Return the (X, Y) coordinate for the center point of the cell that contains the specified text.  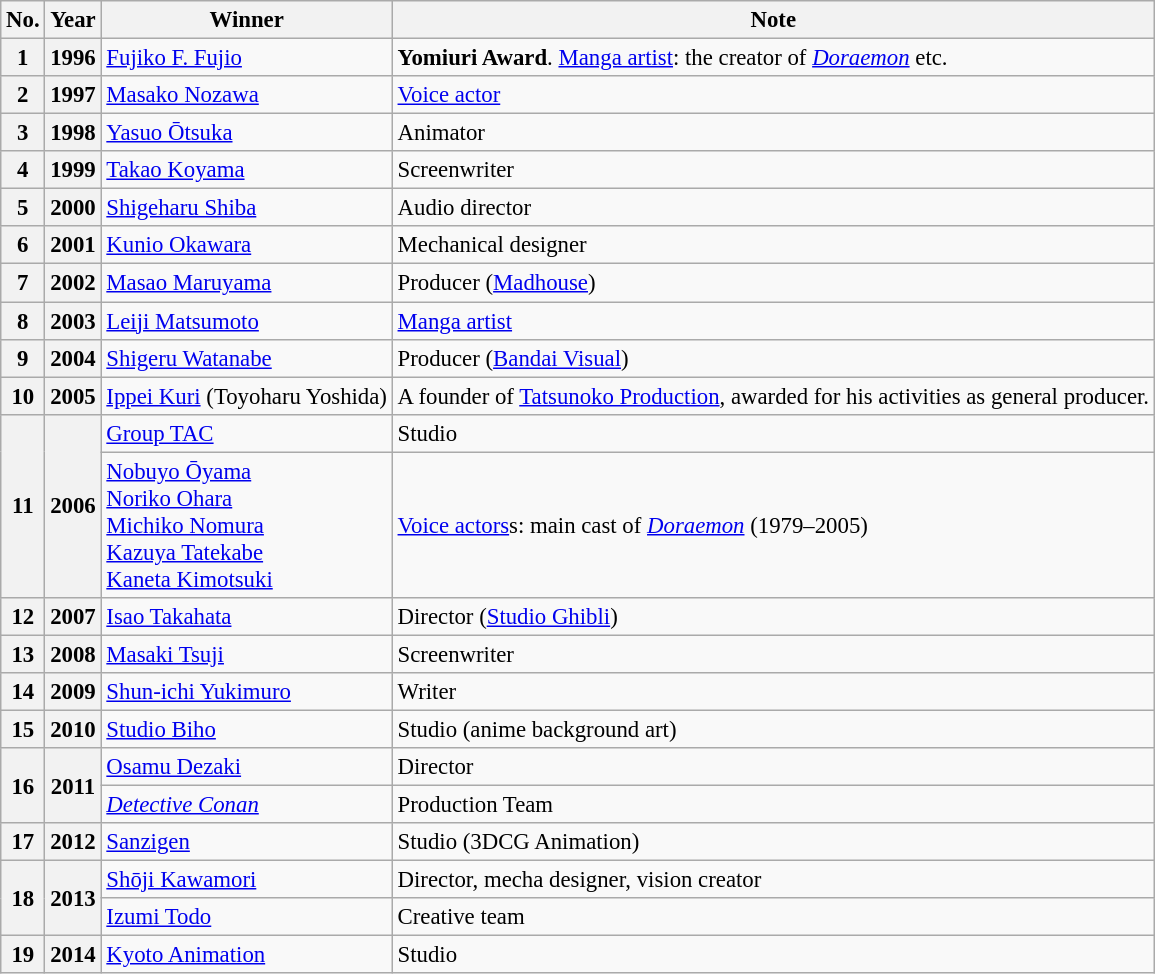
Voice actorss: main cast of Doraemon (1979–2005) (773, 525)
4 (23, 170)
Izumi Todo (246, 917)
10 (23, 396)
11 (23, 506)
2003 (73, 321)
A founder of Tatsunoko Production, awarded for his activities as general producer. (773, 396)
Shōji Kawamori (246, 880)
2002 (73, 283)
2011 (73, 786)
2005 (73, 396)
3 (23, 133)
Shigeharu Shiba (246, 208)
Ippei Kuri (Toyoharu Yoshida) (246, 396)
Writer (773, 692)
9 (23, 358)
Studio (anime background art) (773, 729)
Winner (246, 20)
1 (23, 58)
Manga artist (773, 321)
14 (23, 692)
Director (Studio Ghibli) (773, 617)
Yasuo Ōtsuka (246, 133)
Masako Nozawa (246, 95)
Detective Conan (246, 805)
Producer (Bandai Visual) (773, 358)
Voice actor (773, 95)
1997 (73, 95)
1996 (73, 58)
18 (23, 898)
Shun-ichi Yukimuro (246, 692)
6 (23, 245)
1998 (73, 133)
7 (23, 283)
19 (23, 955)
Osamu Dezaki (246, 767)
Creative team (773, 917)
Audio director (773, 208)
Studio (3DCG Animation) (773, 842)
Director (773, 767)
Producer (Madhouse) (773, 283)
Sanzigen (246, 842)
2000 (73, 208)
2 (23, 95)
Fujiko F. Fujio (246, 58)
Group TAC (246, 433)
1999 (73, 170)
Kyoto Animation (246, 955)
Kunio Okawara (246, 245)
Nobuyo ŌyamaNoriko OharaMichiko NomuraKazuya TatekabeKaneta Kimotsuki (246, 525)
Masaki Tsuji (246, 654)
Masao Maruyama (246, 283)
13 (23, 654)
Year (73, 20)
2014 (73, 955)
Yomiuri Award. Manga artist: the creator of Doraemon etc. (773, 58)
Studio Biho (246, 729)
15 (23, 729)
2012 (73, 842)
2007 (73, 617)
Mechanical designer (773, 245)
5 (23, 208)
Note (773, 20)
Isao Takahata (246, 617)
17 (23, 842)
2008 (73, 654)
Leiji Matsumoto (246, 321)
2009 (73, 692)
2006 (73, 506)
Production Team (773, 805)
No. (23, 20)
2001 (73, 245)
2010 (73, 729)
Director, mecha designer, vision creator (773, 880)
2013 (73, 898)
Shigeru Watanabe (246, 358)
Animator (773, 133)
Takao Koyama (246, 170)
16 (23, 786)
8 (23, 321)
2004 (73, 358)
12 (23, 617)
